Output the [x, y] coordinate of the center of the cell containing the given text.  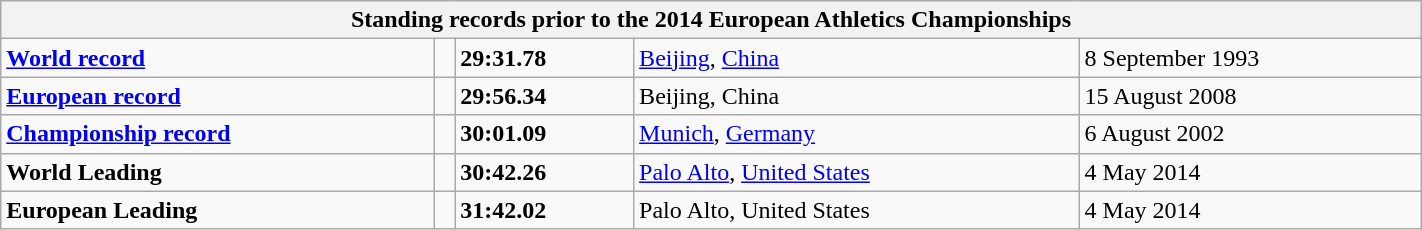
15 August 2008 [1250, 96]
World record [218, 58]
31:42.02 [544, 210]
Munich, Germany [856, 134]
29:56.34 [544, 96]
European Leading [218, 210]
30:42.26 [544, 172]
Standing records prior to the 2014 European Athletics Championships [711, 20]
Championship record [218, 134]
World Leading [218, 172]
30:01.09 [544, 134]
29:31.78 [544, 58]
8 September 1993 [1250, 58]
6 August 2002 [1250, 134]
European record [218, 96]
